For the text-containing cell, return its midpoint in [x, y] coordinate format. 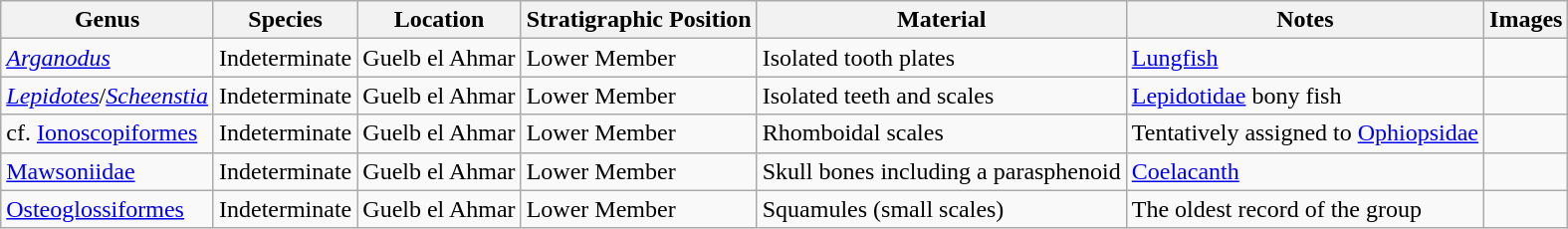
Lepidotes/Scheenstia [108, 96]
Images [1526, 20]
Tentatively assigned to Ophiopsidae [1304, 133]
Isolated teeth and scales [942, 96]
Coelacanth [1304, 171]
Material [942, 20]
The oldest record of the group [1304, 209]
Arganodus [108, 58]
Lungfish [1304, 58]
Location [439, 20]
Isolated tooth plates [942, 58]
Mawsoniidae [108, 171]
Stratigraphic Position [639, 20]
Notes [1304, 20]
Genus [108, 20]
Osteoglossiformes [108, 209]
Squamules (small scales) [942, 209]
cf. Ionoscopiformes [108, 133]
Skull bones including a parasphenoid [942, 171]
Lepidotidae bony fish [1304, 96]
Rhomboidal scales [942, 133]
Species [285, 20]
